Output the [X, Y] coordinate of the center of the cell containing the given text.  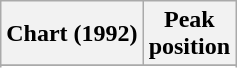
Peakposition [189, 34]
Chart (1992) [72, 34]
